Output the [x, y] coordinate of the center of the cell containing the given text.  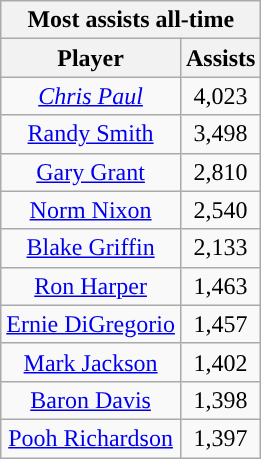
Assists [220, 58]
Chris Paul [91, 96]
1,398 [220, 400]
Blake Griffin [91, 248]
Ron Harper [91, 286]
1,463 [220, 286]
Norm Nixon [91, 210]
Randy Smith [91, 134]
1,402 [220, 362]
Mark Jackson [91, 362]
4,023 [220, 96]
2,810 [220, 172]
3,498 [220, 134]
2,540 [220, 210]
1,397 [220, 438]
1,457 [220, 324]
Gary Grant [91, 172]
Baron Davis [91, 400]
Player [91, 58]
Pooh Richardson [91, 438]
2,133 [220, 248]
Most assists all-time [131, 20]
Ernie DiGregorio [91, 324]
